For the text-containing cell, return its midpoint in (X, Y) coordinate format. 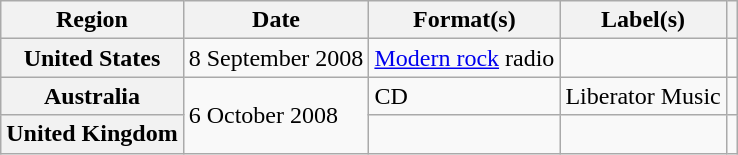
Region (92, 20)
United Kingdom (92, 134)
Format(s) (464, 20)
United States (92, 58)
CD (464, 96)
Liberator Music (643, 96)
Australia (92, 96)
Modern rock radio (464, 58)
8 September 2008 (276, 58)
Date (276, 20)
6 October 2008 (276, 115)
Label(s) (643, 20)
